Return the (x, y) coordinate for the center point of the cell that contains the specified text.  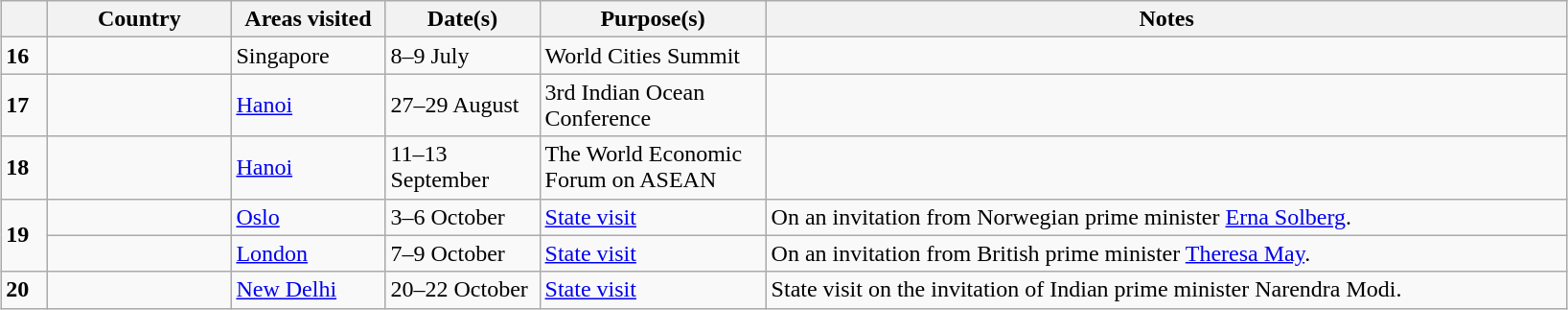
7–9 October (462, 253)
17 (25, 106)
On an invitation from British prime minister Theresa May. (1166, 253)
New Delhi (309, 290)
Purpose(s) (653, 19)
Notes (1166, 19)
Oslo (309, 217)
27–29 August (462, 106)
19 (25, 235)
20–22 October (462, 290)
18 (25, 167)
London (309, 253)
3–6 October (462, 217)
Country (140, 19)
On an invitation from Norwegian prime minister Erna Solberg. (1166, 217)
16 (25, 56)
The World Economic Forum on ASEAN (653, 167)
20 (25, 290)
8–9 July (462, 56)
Singapore (309, 56)
11–13 September (462, 167)
World Cities Summit (653, 56)
Date(s) (462, 19)
State visit on the invitation of Indian prime minister Narendra Modi. (1166, 290)
3rd Indian Ocean Conference (653, 106)
Areas visited (309, 19)
